Detect which cell encompasses the target text, then output its (X, Y) center coordinate. 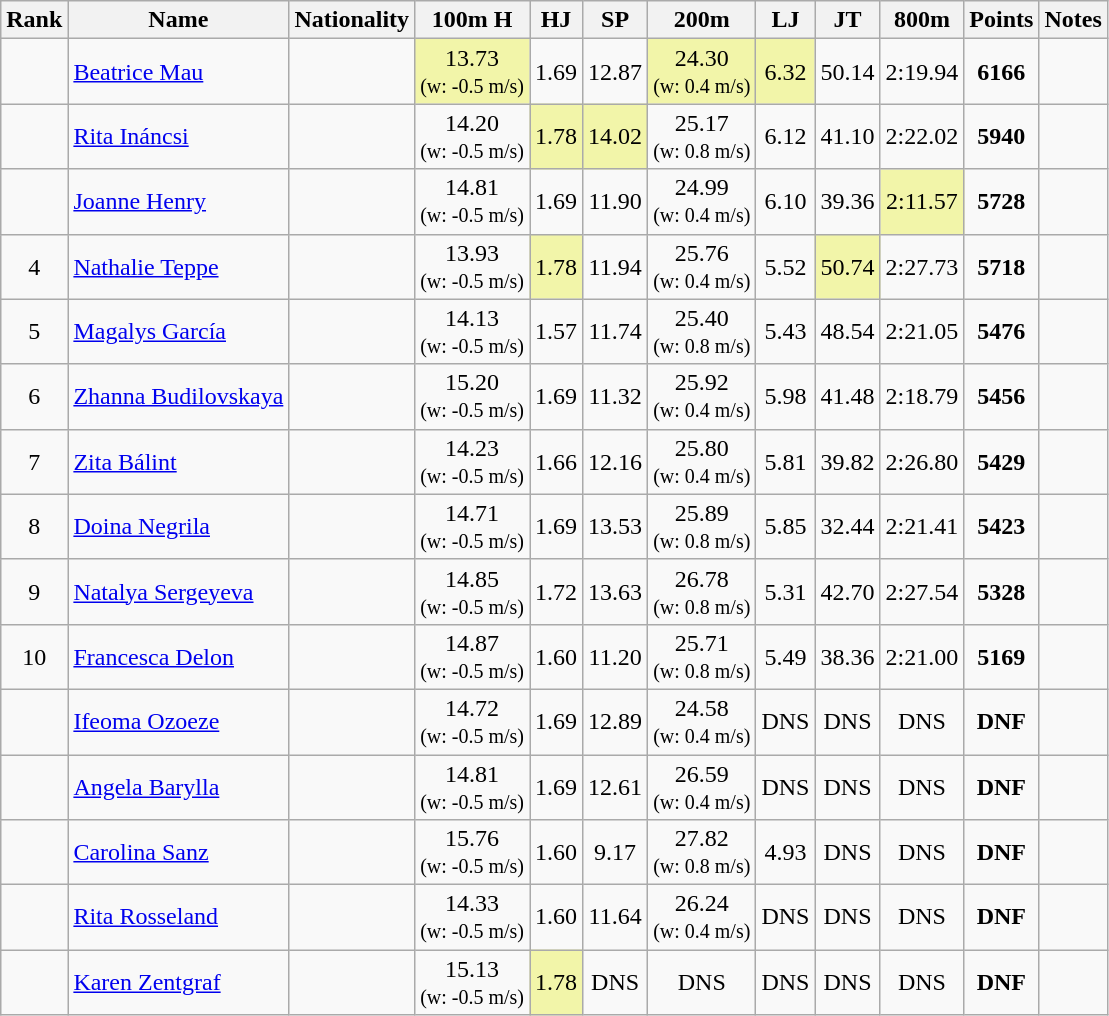
1.57 (556, 332)
HJ (556, 20)
9 (34, 592)
2:21.00 (922, 656)
4.93 (786, 852)
Notes (1073, 20)
Carolina Sanz (178, 852)
5.85 (786, 526)
12.87 (616, 72)
11.32 (616, 396)
11.94 (616, 266)
15.13(w: -0.5 m/s) (472, 982)
26.78(w: 0.8 m/s) (702, 592)
Nathalie Teppe (178, 266)
Zita Bálint (178, 462)
41.48 (848, 396)
14.87(w: -0.5 m/s) (472, 656)
Name (178, 20)
2:21.05 (922, 332)
2:27.54 (922, 592)
11.74 (616, 332)
24.30(w: 0.4 m/s) (702, 72)
5718 (1002, 266)
14.13(w: -0.5 m/s) (472, 332)
2:11.57 (922, 202)
25.92(w: 0.4 m/s) (702, 396)
Natalya Sergeyeva (178, 592)
7 (34, 462)
Doina Negrila (178, 526)
Zhanna Budilovskaya (178, 396)
Beatrice Mau (178, 72)
5 (34, 332)
13.73(w: -0.5 m/s) (472, 72)
6.32 (786, 72)
5.43 (786, 332)
39.36 (848, 202)
25.76(w: 0.4 m/s) (702, 266)
25.89(w: 0.8 m/s) (702, 526)
200m (702, 20)
24.58(w: 0.4 m/s) (702, 722)
100m H (472, 20)
12.16 (616, 462)
9.17 (616, 852)
5328 (1002, 592)
2:27.73 (922, 266)
4 (34, 266)
5429 (1002, 462)
38.36 (848, 656)
26.24(w: 0.4 m/s) (702, 918)
6 (34, 396)
Karen Zentgraf (178, 982)
14.71(w: -0.5 m/s) (472, 526)
14.85(w: -0.5 m/s) (472, 592)
6.12 (786, 136)
LJ (786, 20)
11.90 (616, 202)
Ifeoma Ozoeze (178, 722)
Francesca Delon (178, 656)
50.14 (848, 72)
14.02 (616, 136)
25.71(w: 0.8 m/s) (702, 656)
14.23(w: -0.5 m/s) (472, 462)
Nationality (352, 20)
5728 (1002, 202)
27.82(w: 0.8 m/s) (702, 852)
SP (616, 20)
5940 (1002, 136)
24.99(w: 0.4 m/s) (702, 202)
5476 (1002, 332)
2:22.02 (922, 136)
5.31 (786, 592)
15.76(w: -0.5 m/s) (472, 852)
32.44 (848, 526)
48.54 (848, 332)
10 (34, 656)
25.17(w: 0.8 m/s) (702, 136)
14.33(w: -0.5 m/s) (472, 918)
Joanne Henry (178, 202)
1.72 (556, 592)
13.93(w: -0.5 m/s) (472, 266)
Magalys García (178, 332)
2:18.79 (922, 396)
13.63 (616, 592)
5.98 (786, 396)
25.80(w: 0.4 m/s) (702, 462)
JT (848, 20)
5.81 (786, 462)
50.74 (848, 266)
8 (34, 526)
25.40(w: 0.8 m/s) (702, 332)
6166 (1002, 72)
Rita Ináncsi (178, 136)
Rank (34, 20)
Points (1002, 20)
5.52 (786, 266)
12.89 (616, 722)
Rita Rosseland (178, 918)
26.59(w: 0.4 m/s) (702, 786)
2:19.94 (922, 72)
800m (922, 20)
6.10 (786, 202)
1.66 (556, 462)
11.64 (616, 918)
2:26.80 (922, 462)
5.49 (786, 656)
12.61 (616, 786)
39.82 (848, 462)
42.70 (848, 592)
14.72(w: -0.5 m/s) (472, 722)
5456 (1002, 396)
11.20 (616, 656)
2:21.41 (922, 526)
13.53 (616, 526)
41.10 (848, 136)
14.20(w: -0.5 m/s) (472, 136)
5423 (1002, 526)
15.20(w: -0.5 m/s) (472, 396)
5169 (1002, 656)
Angela Barylla (178, 786)
